Output the (x, y) coordinate of the center of the cell containing the given text.  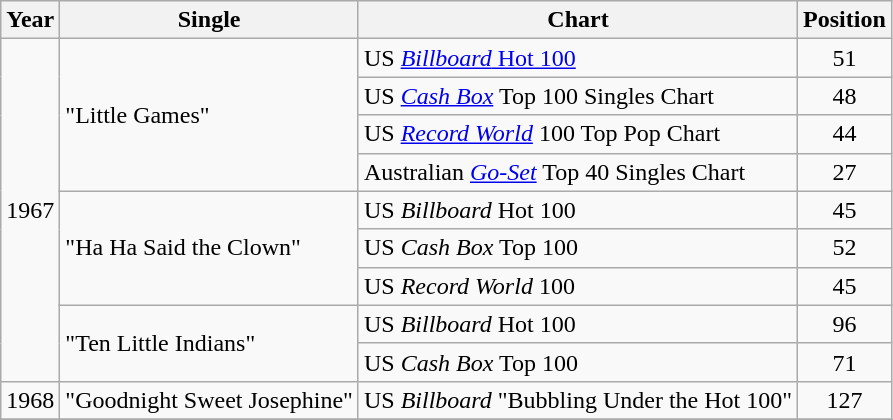
27 (845, 172)
Australian Go-Set Top 40 Singles Chart (578, 172)
127 (845, 400)
US Cash Box Top 100 Singles Chart (578, 96)
71 (845, 362)
US Record World 100 (578, 286)
1968 (30, 400)
"Goodnight Sweet Josephine" (210, 400)
44 (845, 134)
US Record World 100 Top Pop Chart (578, 134)
Chart (578, 20)
52 (845, 248)
"Little Games" (210, 115)
US Billboard "Bubbling Under the Hot 100" (578, 400)
Year (30, 20)
"Ha Ha Said the Clown" (210, 248)
48 (845, 96)
96 (845, 324)
Position (845, 20)
51 (845, 58)
"Ten Little Indians" (210, 343)
Single (210, 20)
1967 (30, 210)
